Pinpoint the cell where the given text exists, returning its [x, y] midpoint coordinate. 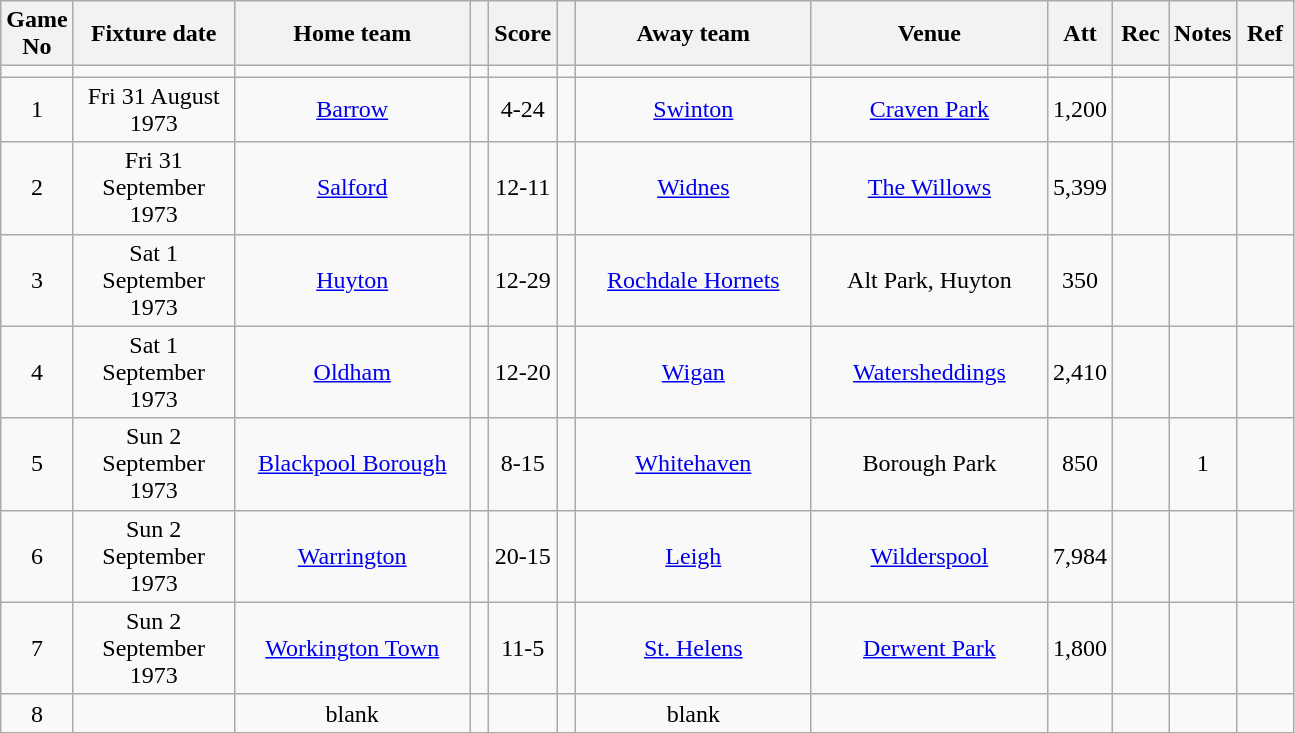
Fixture date [154, 34]
4-24 [523, 110]
Derwent Park [929, 648]
Whitehaven [693, 464]
12-20 [523, 372]
8 [37, 713]
The Willows [929, 188]
Workington Town [352, 648]
Att [1080, 34]
Oldham [352, 372]
Away team [693, 34]
Rec [1141, 34]
1,800 [1080, 648]
5,399 [1080, 188]
12-11 [523, 188]
4 [37, 372]
7,984 [1080, 556]
Barrow [352, 110]
Salford [352, 188]
6 [37, 556]
Wilderspool [929, 556]
Fri 31 August 1973 [154, 110]
Borough Park [929, 464]
11-5 [523, 648]
Huyton [352, 280]
Ref [1265, 34]
350 [1080, 280]
Home team [352, 34]
1,200 [1080, 110]
Wigan [693, 372]
7 [37, 648]
2 [37, 188]
Fri 31 September 1973 [154, 188]
Craven Park [929, 110]
Alt Park, Huyton [929, 280]
Widnes [693, 188]
20-15 [523, 556]
850 [1080, 464]
Swinton [693, 110]
5 [37, 464]
Venue [929, 34]
12-29 [523, 280]
3 [37, 280]
St. Helens [693, 648]
Rochdale Hornets [693, 280]
Score [523, 34]
Watersheddings [929, 372]
Game No [37, 34]
Warrington [352, 556]
Leigh [693, 556]
2,410 [1080, 372]
Blackpool Borough [352, 464]
8-15 [523, 464]
Notes [1203, 34]
